Detect which cell encompasses the target text, then output its [x, y] center coordinate. 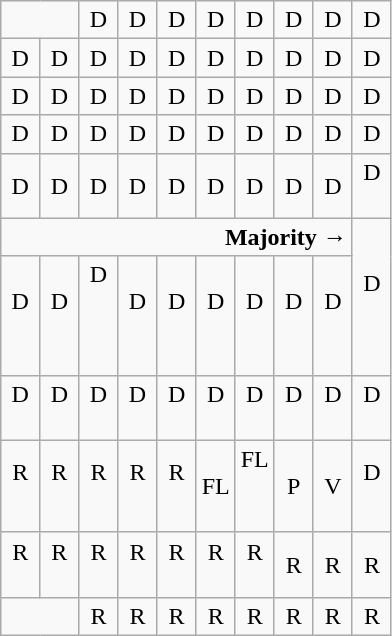
Majority → [177, 237]
P [294, 486]
V [332, 486]
